Output the [x, y] coordinate of the center of the cell containing the given text.  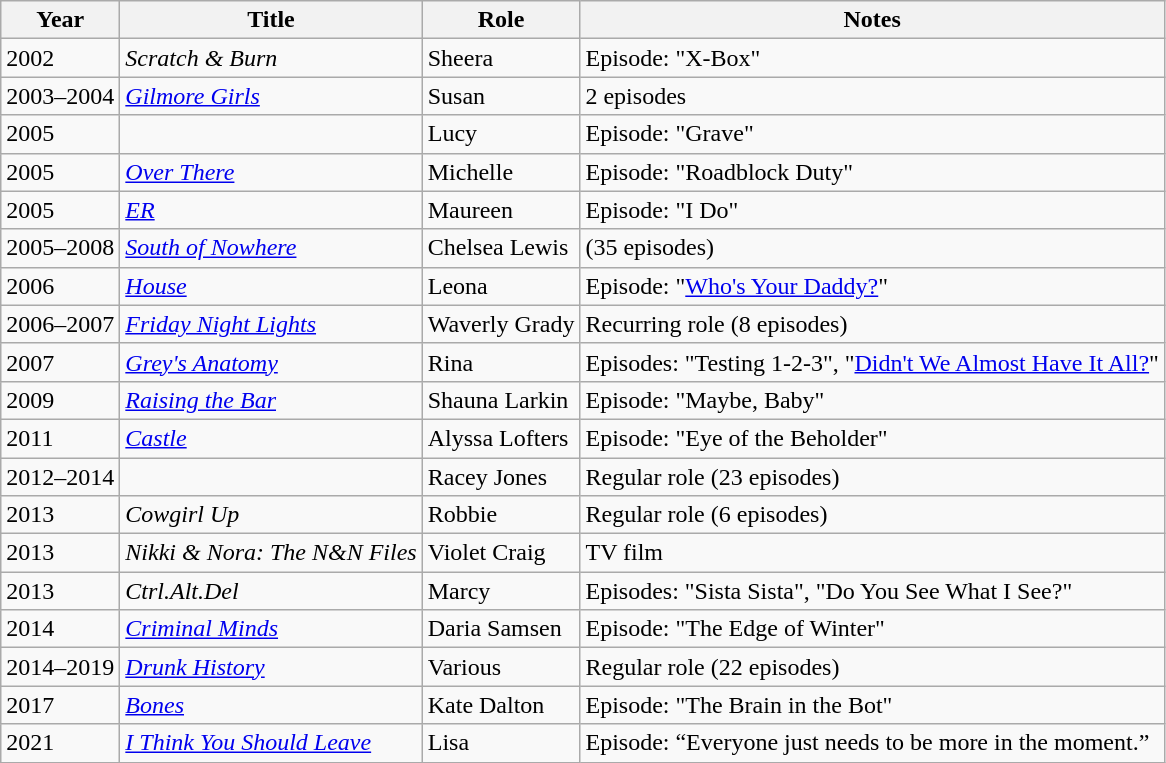
Episode: "Eye of the Beholder" [872, 438]
Michelle [501, 172]
I Think You Should Leave [271, 743]
Scratch & Burn [271, 58]
Kate Dalton [501, 705]
2011 [60, 438]
Role [501, 20]
(35 episodes) [872, 248]
Episode: "Roadblock Duty" [872, 172]
Rina [501, 362]
2006 [60, 286]
2003–2004 [60, 96]
Episode: “Everyone just needs to be more in the moment.” [872, 743]
Maureen [501, 210]
South of Nowhere [271, 248]
Chelsea Lewis [501, 248]
Episode: "The Brain in the Bot" [872, 705]
Grey's Anatomy [271, 362]
Episodes: "Sista Sista", "Do You See What I See?" [872, 591]
2 episodes [872, 96]
Sheera [501, 58]
Regular role (22 episodes) [872, 667]
Over There [271, 172]
Gilmore Girls [271, 96]
2005–2008 [60, 248]
Leona [501, 286]
ER [271, 210]
Violet Craig [501, 553]
Episode: "X-Box" [872, 58]
Episode: "Who's Your Daddy?" [872, 286]
2002 [60, 58]
Marcy [501, 591]
2007 [60, 362]
2017 [60, 705]
Notes [872, 20]
2009 [60, 400]
TV film [872, 553]
Shauna Larkin [501, 400]
Ctrl.Alt.Del [271, 591]
Daria Samsen [501, 629]
Episode: "I Do" [872, 210]
Episode: "Maybe, Baby" [872, 400]
Nikki & Nora: The N&N Files [271, 553]
Title [271, 20]
Regular role (6 episodes) [872, 515]
House [271, 286]
2014–2019 [60, 667]
Recurring role (8 episodes) [872, 324]
Lucy [501, 134]
Regular role (23 episodes) [872, 477]
Episode: "Grave" [872, 134]
2012–2014 [60, 477]
Bones [271, 705]
Alyssa Lofters [501, 438]
Robbie [501, 515]
2006–2007 [60, 324]
Year [60, 20]
Various [501, 667]
2021 [60, 743]
Lisa [501, 743]
Raising the Bar [271, 400]
Cowgirl Up [271, 515]
Episode: "The Edge of Winter" [872, 629]
Drunk History [271, 667]
Racey Jones [501, 477]
Friday Night Lights [271, 324]
Castle [271, 438]
Waverly Grady [501, 324]
Criminal Minds [271, 629]
Susan [501, 96]
Episodes: "Testing 1-2-3", "Didn't We Almost Have It All?" [872, 362]
2014 [60, 629]
